Output the [x, y] coordinate of the center of the cell containing the given text.  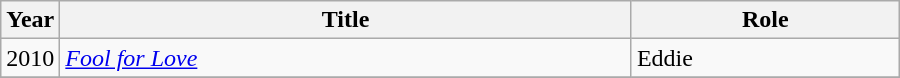
2010 [30, 58]
Role [765, 20]
Title [346, 20]
Fool for Love [346, 58]
Eddie [765, 58]
Year [30, 20]
